Identify which cell holds the provided text, then report its (X, Y) central coordinate. 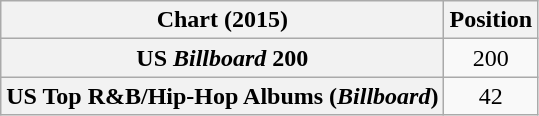
Chart (2015) (222, 20)
US Billboard 200 (222, 58)
42 (491, 96)
Position (491, 20)
US Top R&B/Hip-Hop Albums (Billboard) (222, 96)
200 (491, 58)
